Search for the cell housing the specified text and yield its [x, y] center coordinate. 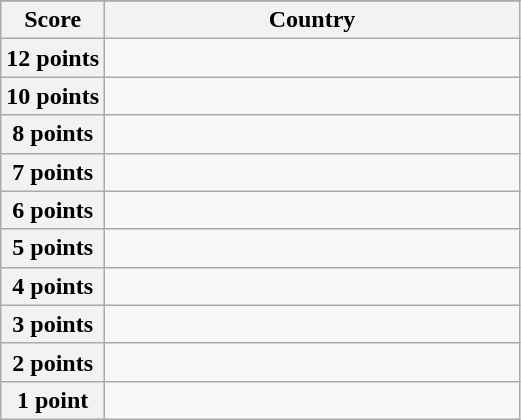
12 points [53, 58]
3 points [53, 324]
5 points [53, 248]
Score [53, 20]
2 points [53, 362]
7 points [53, 172]
8 points [53, 134]
1 point [53, 400]
4 points [53, 286]
Country [312, 20]
6 points [53, 210]
10 points [53, 96]
